Pinpoint the cell where the given text exists, returning its (x, y) midpoint coordinate. 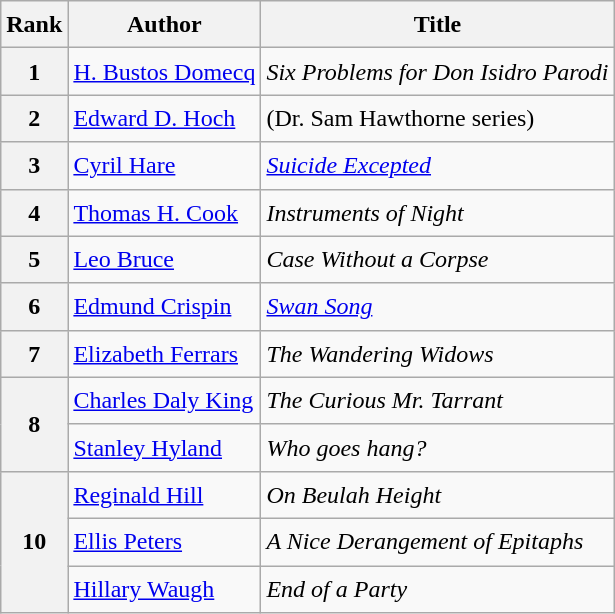
Stanley Hyland (164, 448)
Instruments of Night (438, 212)
Rank (34, 24)
Swan Song (438, 306)
H. Bustos Domecq (164, 72)
4 (34, 212)
End of a Party (438, 590)
Title (438, 24)
6 (34, 306)
1 (34, 72)
Hillary Waugh (164, 590)
Author (164, 24)
5 (34, 260)
Cyril Hare (164, 166)
A Nice Derangement of Epitaphs (438, 542)
3 (34, 166)
Ellis Peters (164, 542)
Case Without a Corpse (438, 260)
Edward D. Hoch (164, 118)
Leo Bruce (164, 260)
The Wandering Widows (438, 354)
Reginald Hill (164, 494)
10 (34, 542)
(Dr. Sam Hawthorne series) (438, 118)
2 (34, 118)
8 (34, 424)
Thomas H. Cook (164, 212)
Elizabeth Ferrars (164, 354)
Who goes hang? (438, 448)
The Curious Mr. Tarrant (438, 400)
Six Problems for Don Isidro Parodi (438, 72)
On Beulah Height (438, 494)
Suicide Excepted (438, 166)
Edmund Crispin (164, 306)
Charles Daly King (164, 400)
7 (34, 354)
